Extract the (X, Y) coordinate from the center of the cell holding the provided text.  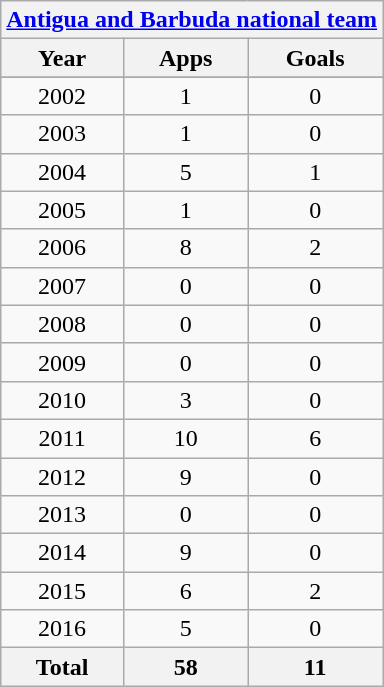
2013 (62, 515)
2005 (62, 210)
3 (185, 400)
Year (62, 58)
58 (185, 667)
2006 (62, 248)
Total (62, 667)
Apps (185, 58)
2009 (62, 362)
2007 (62, 286)
2010 (62, 400)
2012 (62, 477)
8 (185, 248)
2015 (62, 591)
Goals (316, 58)
2014 (62, 553)
11 (316, 667)
10 (185, 438)
2003 (62, 134)
2002 (62, 96)
2004 (62, 172)
2016 (62, 629)
2008 (62, 324)
2011 (62, 438)
Antigua and Barbuda national team (192, 20)
